Output the [x, y] coordinate of the center of the cell containing the given text.  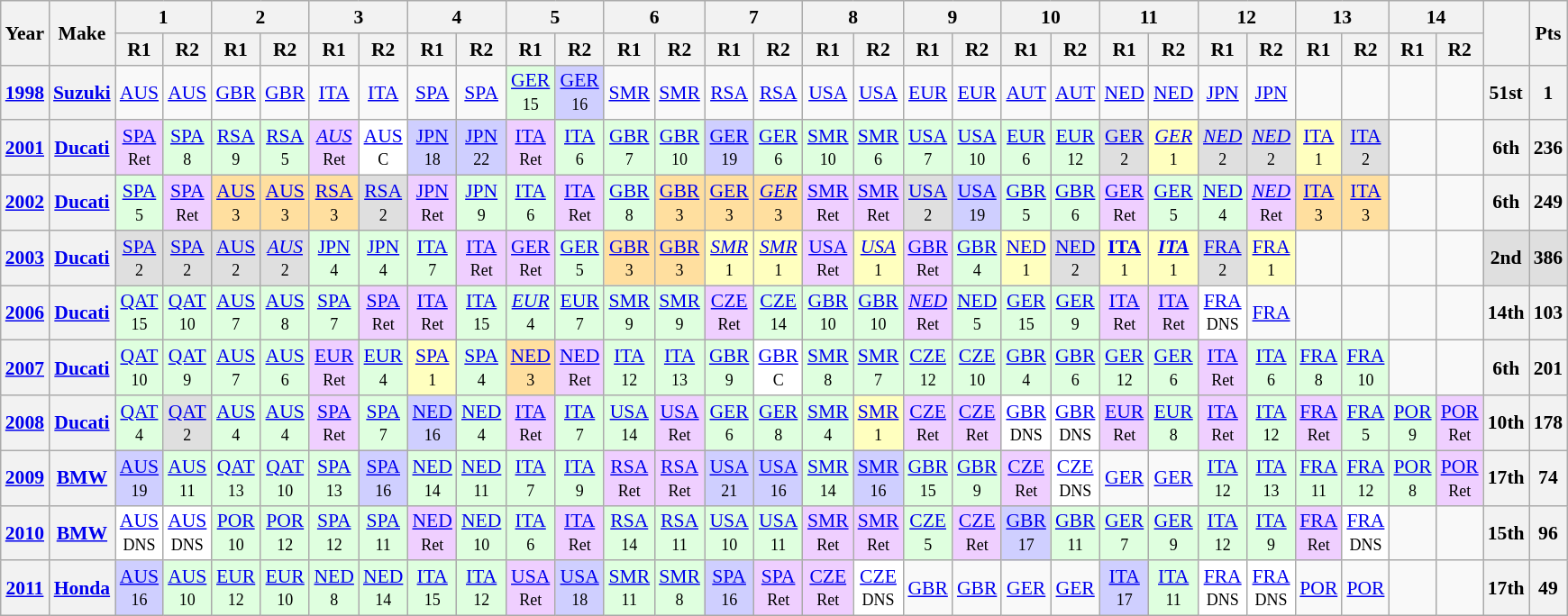
GER19 [730, 148]
CZE5 [928, 533]
JPN9 [481, 204]
EUR10 [285, 589]
EUR6 [1026, 148]
GER7 [1124, 533]
2nd [1507, 258]
14th [1507, 313]
GBR15 [928, 477]
CZE12 [928, 367]
RSA5 [285, 148]
GBRRet [928, 258]
USA7 [928, 148]
Honda [82, 589]
5 [555, 17]
RSA11 [679, 533]
Make [82, 32]
SPA12 [333, 533]
NED3 [530, 367]
96 [1548, 533]
USA18 [579, 589]
QAT13 [236, 477]
GER2 [1124, 148]
FRA12 [1365, 477]
SPA5 [139, 204]
201 [1548, 367]
USA14 [629, 423]
QAT4 [139, 423]
FRA1 [1271, 258]
2010 [25, 533]
249 [1548, 204]
EUR7 [579, 313]
GBR8 [629, 204]
15th [1507, 533]
SMR6 [879, 148]
GER8 [779, 423]
11 [1148, 17]
CZE10 [977, 367]
RSA3 [333, 204]
SMR10 [828, 148]
13 [1342, 17]
SMR11 [629, 589]
2003 [25, 258]
4 [456, 17]
3 [359, 17]
RSA9 [236, 148]
AUS10 [187, 589]
GER16 [579, 92]
AUSC [383, 148]
AUS16 [139, 589]
RSA2 [383, 204]
10 [1051, 17]
GER12 [1124, 367]
Suzuki [82, 92]
SPA13 [333, 477]
NED5 [977, 313]
2006 [25, 313]
SPA1 [432, 367]
JPN22 [481, 148]
RSA14 [629, 533]
1998 [25, 92]
JPN18 [432, 148]
SPA11 [383, 533]
ITA17 [1124, 589]
QAT2 [187, 423]
Pts [1548, 32]
103 [1548, 313]
2002 [25, 204]
SPA8 [187, 148]
NED1 [1026, 258]
POR8 [1412, 477]
GER1 [1173, 148]
GBRC [779, 367]
QAT9 [187, 367]
14 [1436, 17]
NED16 [432, 423]
FRA11 [1318, 477]
CZE14 [779, 313]
SMR4 [828, 423]
2 [260, 17]
SMR14 [828, 477]
USA21 [730, 477]
POR12 [285, 533]
178 [1548, 423]
QAT15 [139, 313]
FRA5 [1365, 423]
ITA2 [1365, 148]
12 [1246, 17]
Year [25, 32]
FRA [1271, 313]
POR10 [236, 533]
236 [1548, 148]
NED11 [481, 477]
AUSRet [333, 148]
AUS6 [285, 367]
GBR5 [1026, 204]
AUS8 [285, 313]
SPA4 [481, 367]
GBR7 [629, 148]
FRA10 [1365, 367]
386 [1548, 258]
9 [952, 17]
6 [654, 17]
2009 [25, 477]
USA16 [779, 477]
GBR17 [1026, 533]
NED8 [333, 589]
SMR7 [879, 367]
JPNRet [432, 204]
EUR8 [1173, 423]
49 [1548, 589]
2008 [25, 423]
POR9 [1412, 423]
7 [753, 17]
FRA8 [1318, 367]
NED10 [481, 533]
AUS19 [139, 477]
2011 [25, 589]
FRA2 [1222, 258]
2007 [25, 367]
SMR16 [879, 477]
8 [852, 17]
74 [1548, 477]
USA11 [779, 533]
USA2 [928, 204]
ITA11 [1173, 589]
USA1 [879, 258]
2001 [25, 148]
AUS11 [187, 477]
GBR11 [1076, 533]
51st [1507, 92]
10th [1507, 423]
USA19 [977, 204]
